From the cell containing the given text, extract its center point as (X, Y) coordinate. 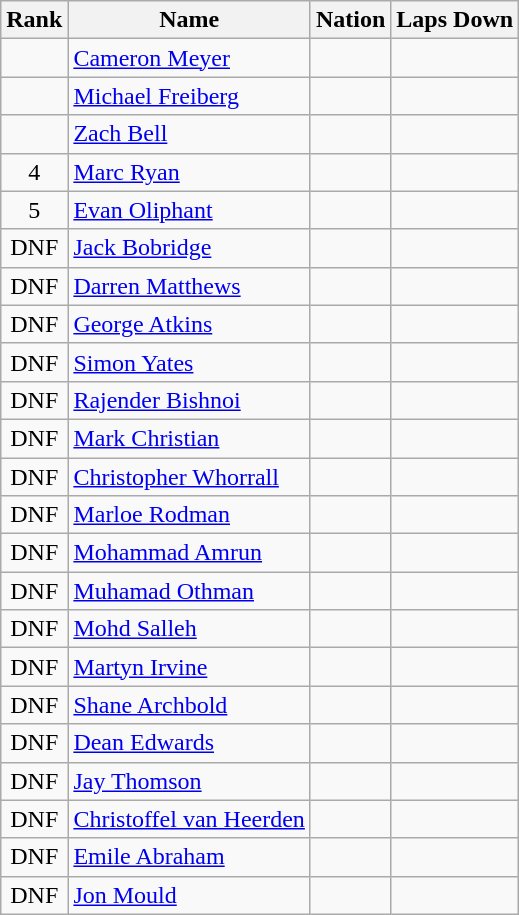
Jack Bobridge (190, 248)
Christoffel van Heerden (190, 819)
Mohd Salleh (190, 629)
Michael Freiberg (190, 96)
Emile Abraham (190, 857)
Name (190, 20)
4 (34, 172)
Evan Oliphant (190, 210)
Christopher Whorrall (190, 477)
Rajender Bishnoi (190, 400)
Marc Ryan (190, 172)
George Atkins (190, 324)
Dean Edwards (190, 743)
Mohammad Amrun (190, 553)
Martyn Irvine (190, 667)
5 (34, 210)
Marloe Rodman (190, 515)
Laps Down (455, 20)
Cameron Meyer (190, 58)
Nation (350, 20)
Darren Matthews (190, 286)
Shane Archbold (190, 705)
Jon Mould (190, 895)
Simon Yates (190, 362)
Jay Thomson (190, 781)
Mark Christian (190, 438)
Muhamad Othman (190, 591)
Zach Bell (190, 134)
Rank (34, 20)
